Determine the (x, y) coordinate at the center of the cell enclosing the given text.  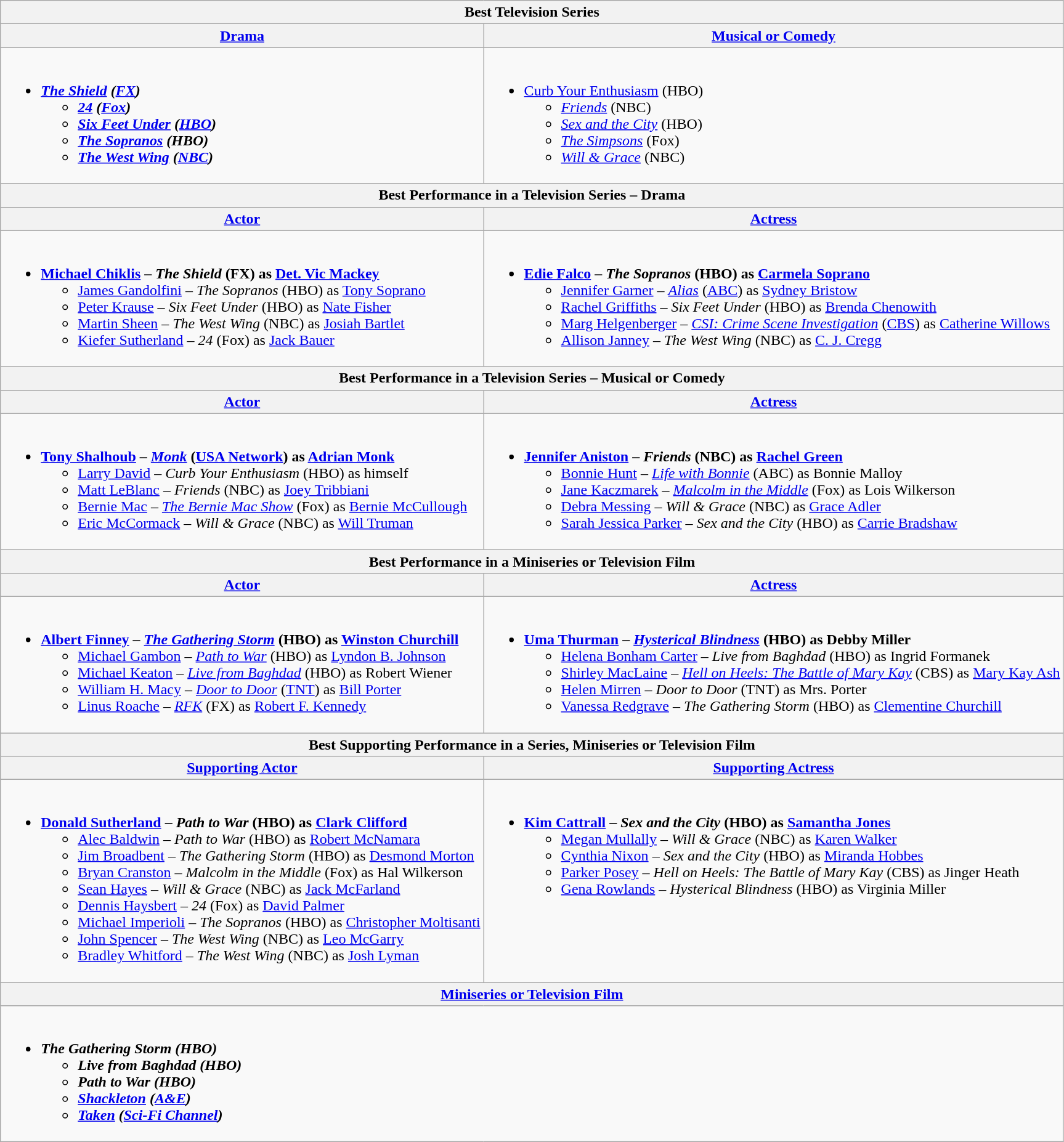
Curb Your Enthusiasm (HBO)Friends (NBC)Sex and the City (HBO)The Simpsons (Fox)Will & Grace (NBC) (774, 116)
Drama (242, 36)
Best Television Series (532, 12)
Best Performance in a Television Series – Musical or Comedy (532, 378)
The Gathering Storm (HBO)Live from Baghdad (HBO)Path to War (HBO)Shackleton (A&E)Taken (Sci-Fi Channel) (532, 1074)
Supporting Actress (774, 768)
Musical or Comedy (774, 36)
Best Performance in a Television Series – Drama (532, 195)
Best Supporting Performance in a Series, Miniseries or Television Film (532, 745)
Miniseries or Television Film (532, 994)
Supporting Actor (242, 768)
Best Performance in a Miniseries or Television Film (532, 561)
The Shield (FX)24 (Fox)Six Feet Under (HBO)The Sopranos (HBO)The West Wing (NBC) (242, 116)
